From the cell containing the given text, extract its center point as (x, y) coordinate. 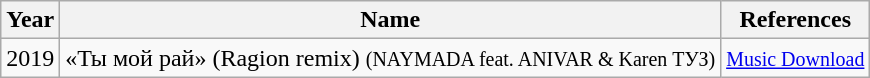
Year (30, 20)
References (796, 20)
Name (390, 20)
2019 (30, 58)
«Ты мой рай» (Ragion remix) (NAYMADA feat. ANIVAR & Karen ТУЗ) (390, 58)
Music Download (796, 58)
